Find where the given text appears and provide that cell's center as (x, y) coordinate. 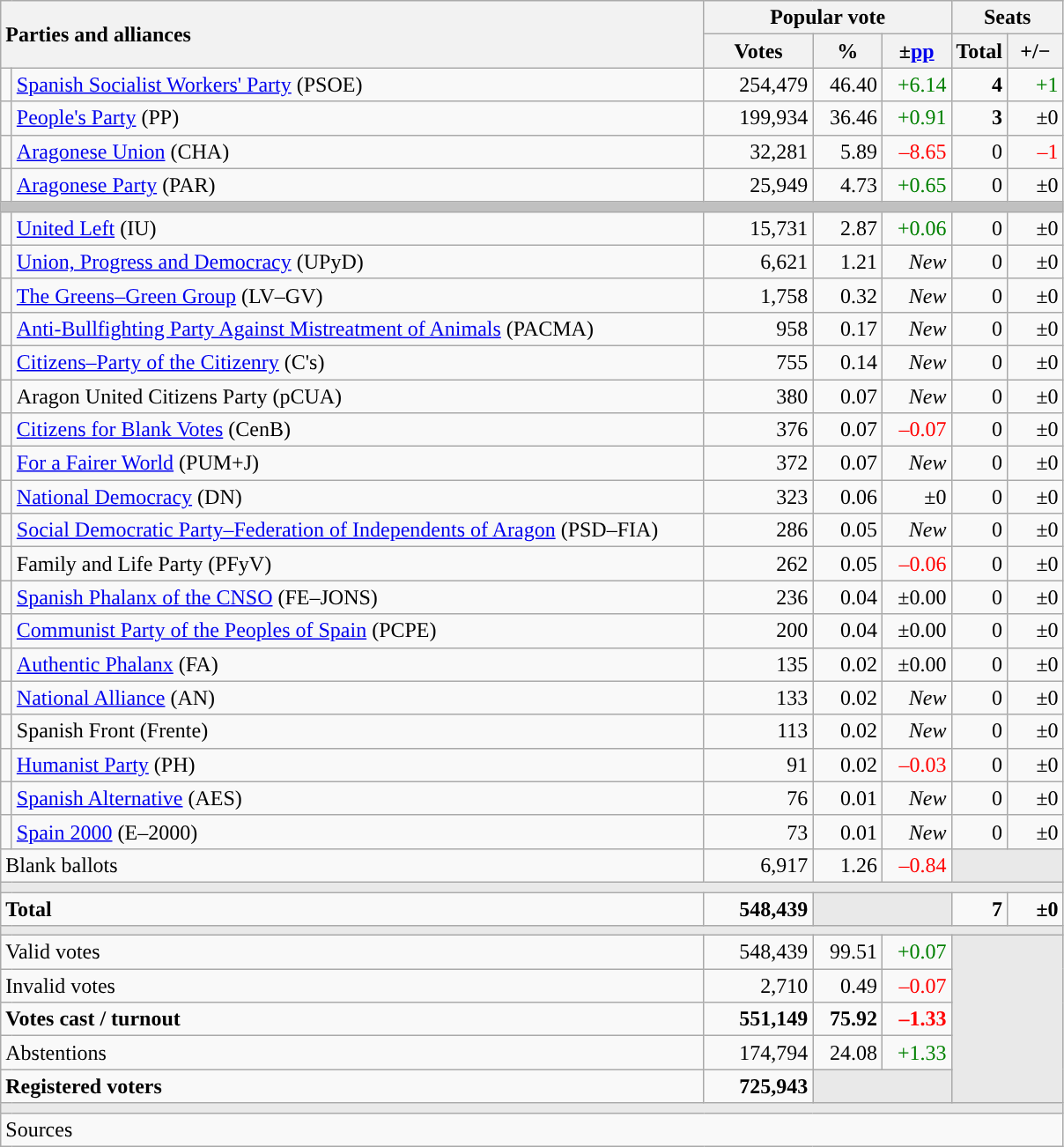
73 (758, 832)
+6.14 (916, 85)
75.92 (847, 1019)
Sources (532, 1129)
7 (979, 908)
Humanist Party (PH) (358, 765)
±pp (916, 51)
36.46 (847, 118)
3 (979, 118)
–8.65 (916, 152)
135 (758, 664)
725,943 (758, 1086)
National Democracy (DN) (358, 497)
Seats (1008, 18)
15,731 (758, 228)
+0.65 (916, 185)
46.40 (847, 85)
958 (758, 329)
262 (758, 564)
–1 (1036, 152)
551,149 (758, 1019)
Communist Party of the Peoples of Spain (PCPE) (358, 631)
76 (758, 798)
National Alliance (AN) (358, 698)
Abstentions (352, 1053)
Citizens–Party of the Citizenry (C's) (358, 362)
0.14 (847, 362)
Authentic Phalanx (FA) (358, 664)
0.06 (847, 497)
Parties and alliances (352, 34)
The Greens–Green Group (LV–GV) (358, 295)
Citizens for Blank Votes (CenB) (358, 430)
4.73 (847, 185)
Aragonese Party (PAR) (358, 185)
Blank ballots (352, 865)
Valid votes (352, 952)
+1.33 (916, 1053)
200 (758, 631)
323 (758, 497)
Spain 2000 (E–2000) (358, 832)
+0.07 (916, 952)
+0.91 (916, 118)
4 (979, 85)
% (847, 51)
Spanish Phalanx of the CNSO (FE–JONS) (358, 597)
+0.06 (916, 228)
174,794 (758, 1053)
5.89 (847, 152)
372 (758, 463)
91 (758, 765)
–0.03 (916, 765)
Aragon United Citizens Party (pCUA) (358, 396)
376 (758, 430)
380 (758, 396)
199,934 (758, 118)
24.08 (847, 1053)
Popular vote (828, 18)
0.32 (847, 295)
0.49 (847, 986)
United Left (IU) (358, 228)
Invalid votes (352, 986)
–0.84 (916, 865)
Family and Life Party (PFyV) (358, 564)
113 (758, 731)
–0.06 (916, 564)
1,758 (758, 295)
Registered voters (352, 1086)
2.87 (847, 228)
For a Fairer World (PUM+J) (358, 463)
+1 (1036, 85)
1.26 (847, 865)
Votes cast / turnout (352, 1019)
254,479 (758, 85)
2,710 (758, 986)
Votes (758, 51)
6,917 (758, 865)
Spanish Alternative (AES) (358, 798)
99.51 (847, 952)
People's Party (PP) (358, 118)
Anti-Bullfighting Party Against Mistreatment of Animals (PACMA) (358, 329)
25,949 (758, 185)
Social Democratic Party–Federation of Independents of Aragon (PSD–FIA) (358, 530)
Spanish Front (Frente) (358, 731)
286 (758, 530)
–1.33 (916, 1019)
0.17 (847, 329)
133 (758, 698)
Spanish Socialist Workers' Party (PSOE) (358, 85)
755 (758, 362)
+/− (1036, 51)
236 (758, 597)
32,281 (758, 152)
1.21 (847, 262)
Union, Progress and Democracy (UPyD) (358, 262)
6,621 (758, 262)
Aragonese Union (CHA) (358, 152)
